Capture the cell that displays the provided text and extract its [X, Y] central coordinate. 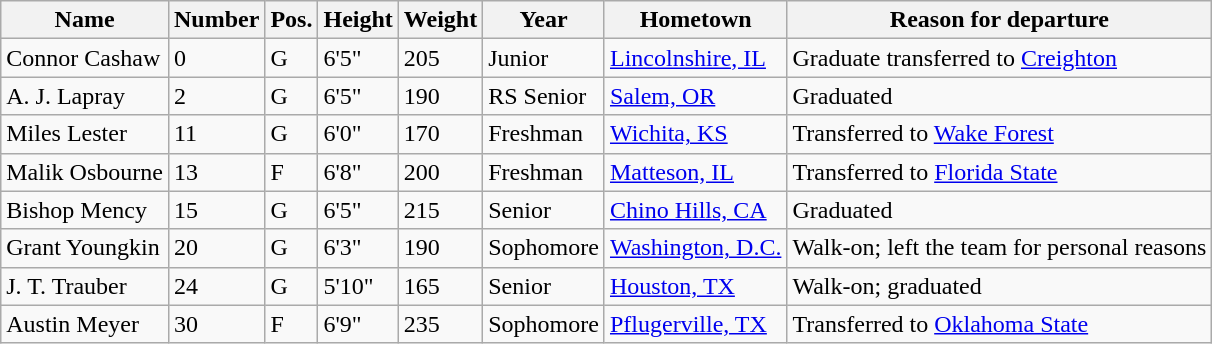
A. J. Lapray [85, 96]
Height [358, 20]
Connor Cashaw [85, 58]
Bishop Mency [85, 210]
165 [440, 286]
Weight [440, 20]
Hometown [695, 20]
Transferred to Florida State [1000, 172]
Walk-on; graduated [1000, 286]
Name [85, 20]
Lincolnshire, IL [695, 58]
30 [216, 324]
205 [440, 58]
Matteson, IL [695, 172]
J. T. Trauber [85, 286]
170 [440, 134]
Pos. [292, 20]
11 [216, 134]
Salem, OR [695, 96]
6'0" [358, 134]
215 [440, 210]
13 [216, 172]
24 [216, 286]
Transferred to Wake Forest [1000, 134]
Chino Hills, CA [695, 210]
6'3" [358, 248]
Malik Osbourne [85, 172]
6'9" [358, 324]
Miles Lester [85, 134]
200 [440, 172]
Houston, TX [695, 286]
Graduate transferred to Creighton [1000, 58]
Year [544, 20]
Number [216, 20]
Grant Youngkin [85, 248]
Transferred to Oklahoma State [1000, 324]
6'8" [358, 172]
Junior [544, 58]
235 [440, 324]
Pflugerville, TX [695, 324]
2 [216, 96]
20 [216, 248]
RS Senior [544, 96]
5'10" [358, 286]
Walk-on; left the team for personal reasons [1000, 248]
Washington, D.C. [695, 248]
Reason for departure [1000, 20]
0 [216, 58]
Wichita, KS [695, 134]
15 [216, 210]
Austin Meyer [85, 324]
